Search for the cell housing the specified text and yield its [x, y] center coordinate. 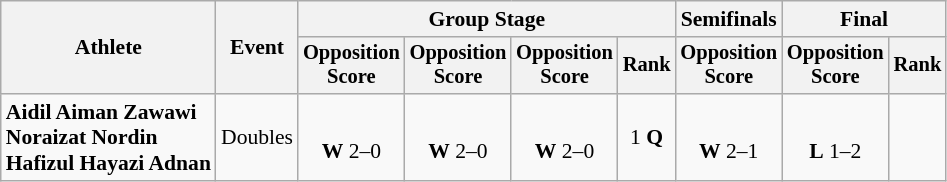
Group Stage [486, 19]
Athlete [108, 48]
Doubles [257, 138]
1 Q [647, 138]
L 1–2 [836, 138]
Semifinals [728, 19]
Event [257, 48]
Aidil Aiman ZawawiNoraizat NordinHafizul Hayazi Adnan [108, 138]
W 2–1 [728, 138]
Final [864, 19]
